Detect which cell encompasses the target text, then output its [x, y] center coordinate. 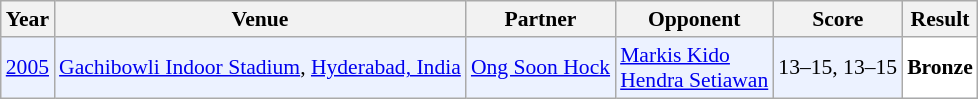
Markis Kido Hendra Setiawan [694, 68]
Bronze [940, 68]
Opponent [694, 19]
Score [838, 19]
Gachibowli Indoor Stadium, Hyderabad, India [260, 68]
13–15, 13–15 [838, 68]
Result [940, 19]
2005 [28, 68]
Venue [260, 19]
Ong Soon Hock [540, 68]
Year [28, 19]
Partner [540, 19]
